From the cell containing the given text, extract its center point as [X, Y] coordinate. 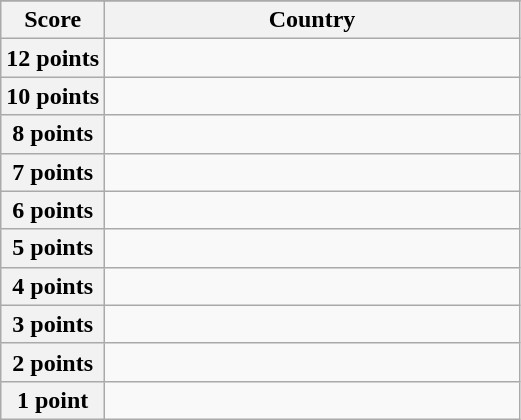
12 points [53, 58]
Country [312, 20]
2 points [53, 362]
4 points [53, 286]
8 points [53, 134]
Score [53, 20]
6 points [53, 210]
10 points [53, 96]
1 point [53, 400]
5 points [53, 248]
3 points [53, 324]
7 points [53, 172]
